Output the [x, y] coordinate of the center of the cell containing the given text.  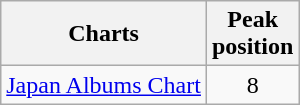
Charts [104, 34]
Japan Albums Chart [104, 85]
Peakposition [252, 34]
8 [252, 85]
